Locate the cell with the specified text and output its [x, y] center coordinate. 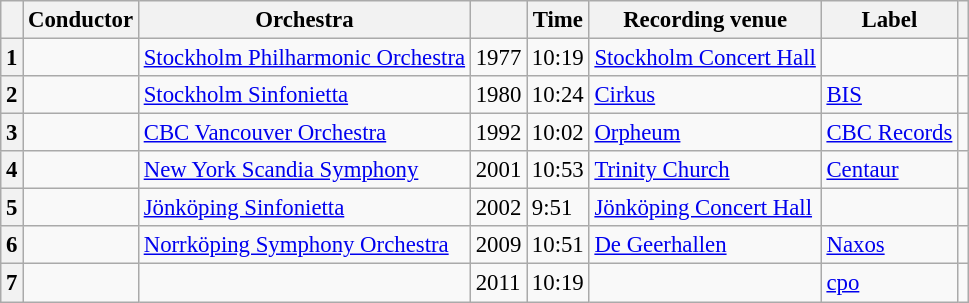
1980 [498, 95]
1992 [498, 133]
Naxos [890, 245]
Stockholm Concert Hall [705, 58]
De Geerhallen [705, 245]
7 [12, 283]
CBC Vancouver Orchestra [304, 133]
Conductor [81, 20]
1977 [498, 58]
2002 [498, 208]
BIS [890, 95]
2001 [498, 170]
10:24 [558, 95]
6 [12, 245]
9:51 [558, 208]
5 [12, 208]
10:51 [558, 245]
Label [890, 20]
Jönköping Sinfonietta [304, 208]
2011 [498, 283]
Centaur [890, 170]
2 [12, 95]
CBC Records [890, 133]
Time [558, 20]
Jönköping Concert Hall [705, 208]
4 [12, 170]
Cirkus [705, 95]
Stockholm Philharmonic Orchestra [304, 58]
Orpheum [705, 133]
2009 [498, 245]
Recording venue [705, 20]
cpo [890, 283]
1 [12, 58]
3 [12, 133]
New York Scandia Symphony [304, 170]
10:53 [558, 170]
Orchestra [304, 20]
Stockholm Sinfonietta [304, 95]
10:02 [558, 133]
Trinity Church [705, 170]
Norrköping Symphony Orchestra [304, 245]
